Provide the [x, y] coordinate of the cell's center where the given text is located.  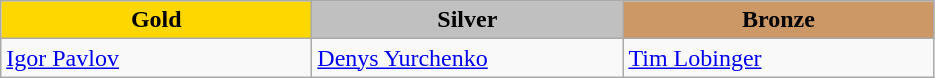
Bronze [778, 20]
Gold [156, 20]
Igor Pavlov [156, 58]
Silver [468, 20]
Tim Lobinger [778, 58]
Denys Yurchenko [468, 58]
